Return [X, Y] of the center of cell containing provided text 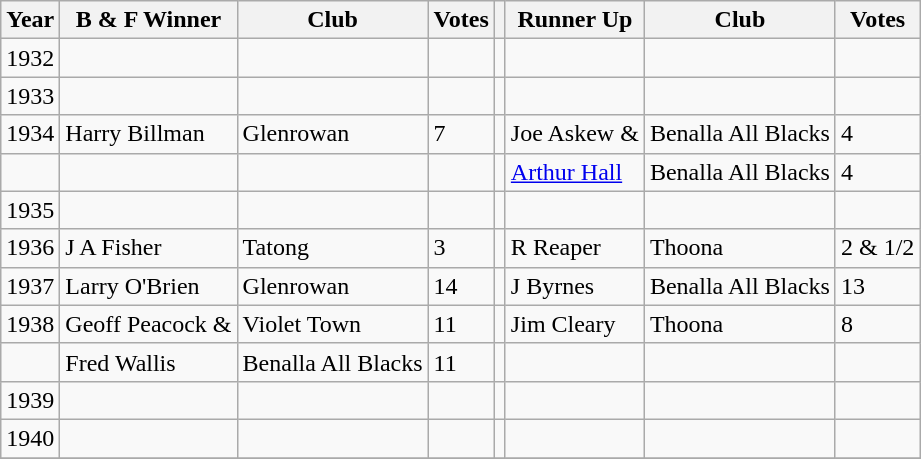
3 [461, 248]
2 & 1/2 [877, 248]
Larry O'Brien [148, 286]
1934 [30, 134]
J Byrnes [574, 286]
1938 [30, 324]
Geoff Peacock & [148, 324]
14 [461, 286]
1939 [30, 400]
Joe Askew & [574, 134]
1932 [30, 58]
Violet Town [332, 324]
1940 [30, 438]
Fred Wallis [148, 362]
Arthur Hall [574, 172]
Year [30, 20]
1933 [30, 96]
Jim Cleary [574, 324]
Harry Billman [148, 134]
7 [461, 134]
1937 [30, 286]
B & F Winner [148, 20]
13 [877, 286]
Tatong [332, 248]
1936 [30, 248]
R Reaper [574, 248]
8 [877, 324]
Runner Up [574, 20]
J A Fisher [148, 248]
1935 [30, 210]
